Find where the given text appears and provide that cell's center as [X, Y] coordinate. 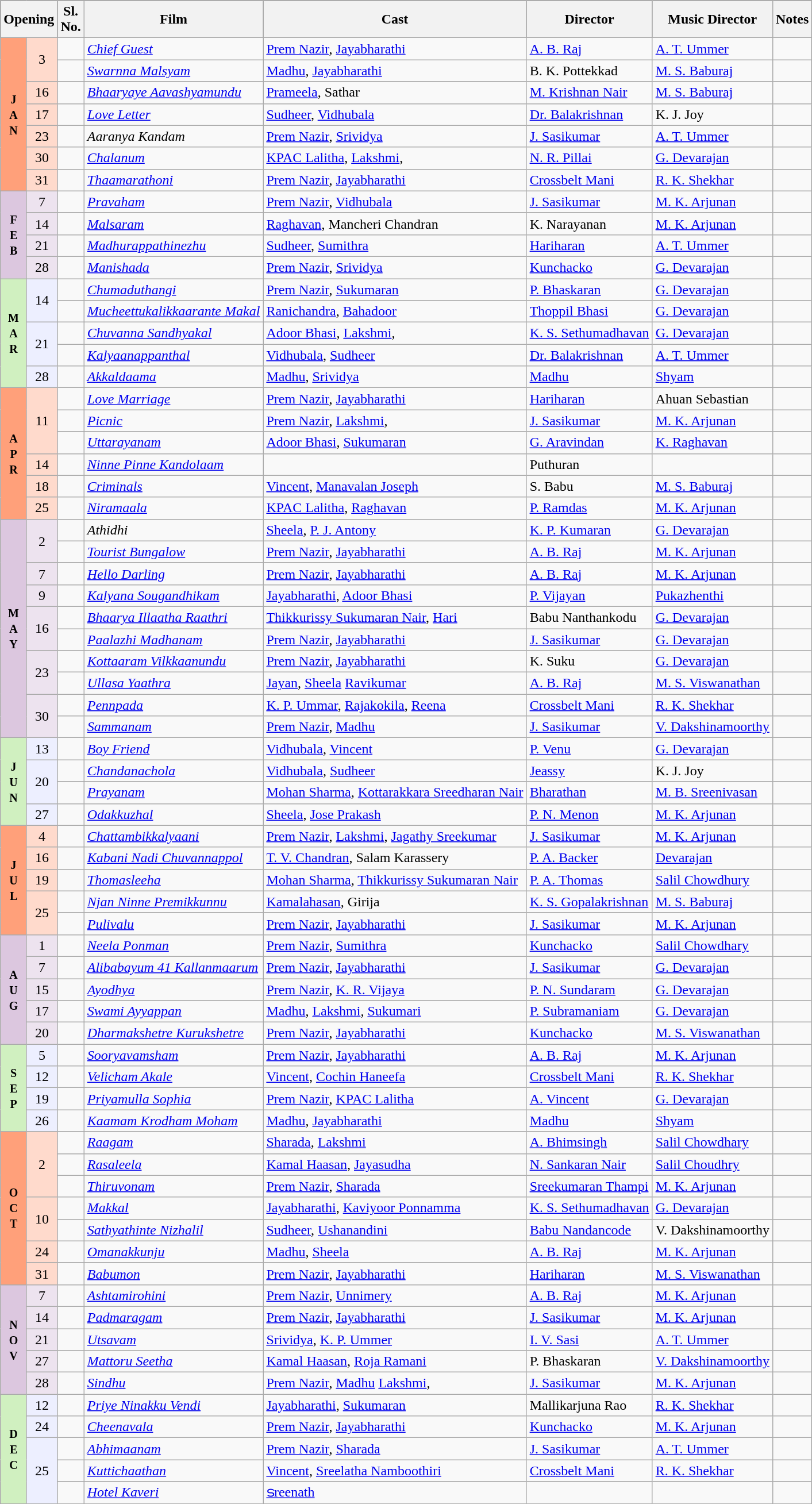
Mallikarjuna Rao [590, 1405]
P. N. Menon [590, 814]
P. Ramdas [590, 508]
Music Director [713, 20]
Tourist Bungalow [174, 552]
K. Raghavan [713, 443]
Swarnna Malsyam [174, 71]
Sudheer, Sumithra [395, 245]
Mattoru Seetha [174, 1361]
Pulivalu [174, 924]
Aaranya Kandam [174, 136]
Sheela, P. J. Antony [395, 530]
KPAC Lalitha, Raghavan [395, 508]
Prem Nazir, KPAC Lalitha [395, 1099]
Pennpada [174, 705]
Kamalahasan, Girija [395, 902]
Ashtamirohini [174, 1295]
Love Letter [174, 114]
Babumon [174, 1274]
Prem Nazir, K. R. Vijaya [395, 989]
Madhu, Srividya [395, 377]
Salil Choudhry [713, 1164]
Pukazhenthi [713, 595]
Paalazhi Madhanam [174, 640]
DEC [14, 1449]
Kottaaram Vilkkaanundu [174, 661]
Sammanam [174, 727]
Cast [395, 20]
Film [174, 20]
Priye Ninakku Vendi [174, 1405]
Sharada, Lakshmi [395, 1143]
Prameela, Sathar [395, 93]
Prem Nazir, Vidhubala [395, 202]
Devarajan [713, 858]
G. Aravindan [590, 443]
10 [41, 1219]
18 [41, 486]
Alibabayum 41 Kallanmaarum [174, 967]
5 [41, 1055]
Notes [792, 20]
Swami Ayyappan [174, 1011]
Njan Ninne Premikkunnu [174, 902]
Prem Nazir, Lakshmi, Jagathy Sreekumar [395, 836]
P. N. Sundaram [590, 989]
A. Bhimsingh [590, 1143]
Madhu, Sheela [395, 1252]
Thoppil Bhasi [590, 311]
Akkaldaama [174, 377]
Prem Nazir, Madhu Lakshmi, [395, 1383]
Sathyathinte Nizhalil [174, 1230]
Abhimaanam [174, 1449]
Srividya, K. P. Ummer [395, 1340]
Dharmakshetre Kurukshetre [174, 1033]
Mucheettukalikkaarante Makal [174, 311]
K. S. Gopalakrishnan [590, 902]
ടreenath [395, 1493]
KPAC Lalitha, Lakshmi, [395, 158]
Priyamulla Sophia [174, 1099]
Kalyaanappanthal [174, 355]
Athidhi [174, 530]
Hotel Kaveri [174, 1493]
JUL [14, 880]
Kabani Nadi Chuvannappol [174, 858]
Bhaarya Illaatha Raathri [174, 617]
Thiruvonam [174, 1186]
Thaamarathoni [174, 180]
Bhaaryaye Aavashyamundu [174, 93]
Chattambikkalyaani [174, 836]
Uttarayanam [174, 443]
Sheela, Jose Prakash [395, 814]
K. P. Kumaran [590, 530]
Ninne Pinne Kandolaam [174, 464]
NOV [14, 1339]
M. B. Sreenivasan [713, 793]
15 [41, 989]
Madhurappathinezhu [174, 245]
Love Marriage [174, 399]
Bharathan [590, 793]
Padmaragam [174, 1317]
Sreekumaran Thampi [590, 1186]
MAY [14, 629]
Chumaduthangi [174, 289]
Jeassy [590, 771]
Pravaham [174, 202]
Adoor Bhasi, Lakshmi, [395, 333]
Raagam [174, 1143]
Hello Darling [174, 574]
A. Vincent [590, 1099]
Sl.No. [71, 20]
11 [41, 421]
SEP [14, 1088]
Chief Guest [174, 49]
Jayabharathi, Sukumaran [395, 1405]
OCT [14, 1208]
P. Venu [590, 749]
Picnic [174, 421]
Vincent, Manavalan Joseph [395, 486]
Ayodhya [174, 989]
JUN [14, 782]
Chuvanna Sandhyakal [174, 333]
K. Suku [590, 661]
Kaamam Krodham Moham [174, 1121]
Makkal [174, 1208]
Manishada [174, 267]
Babu Nanthankodu [590, 617]
Jayabharathi, Adoor Bhasi [395, 595]
APR [14, 453]
13 [41, 749]
Thomasleeha [174, 880]
Ranichandra, Bahadoor [395, 311]
Neela Ponman [174, 945]
Criminals [174, 486]
N. Sankaran Nair [590, 1164]
FEB [14, 234]
Prem Nazir, Sukumaran [395, 289]
Utsavam [174, 1340]
Sooryavamsham [174, 1055]
Chandanachola [174, 771]
Ahuan Sebastian [713, 399]
9 [41, 595]
K. P. Ummar, Rajakokila, Reena [395, 705]
Babu Nandancode [590, 1230]
Chalanum [174, 158]
Cheenavala [174, 1427]
Sudheer, Vidhubala [395, 114]
Madhu, Lakshmi, Sukumari [395, 1011]
Jayan, Sheela Ravikumar [395, 683]
Prem Nazir, Madhu [395, 727]
Mohan Sharma, Kottarakkara Sreedharan Nair [395, 793]
Mohan Sharma, Thikkurissy Sukumaran Nair [395, 880]
Vidhubala, Vincent [395, 749]
P. Vijayan [590, 595]
Boy Friend [174, 749]
Kamal Haasan, Jayasudha [395, 1164]
Sindhu [174, 1383]
Omanakkunju [174, 1252]
I. V. Sasi [590, 1340]
Prayanam [174, 793]
Prem Nazir, Sumithra [395, 945]
3 [41, 60]
MAR [14, 333]
Vincent, Sreelatha Namboothiri [395, 1471]
K. Narayanan [590, 224]
P. A. Backer [590, 858]
Thikkurissy Sukumaran Nair, Hari [395, 617]
T. V. Chandran, Salam Karassery [395, 858]
S. Babu [590, 486]
Vincent, Cochin Haneefa [395, 1077]
Kuttichaathan [174, 1471]
Odakkuzhal [174, 814]
AUG [14, 989]
B. K. Pottekkad [590, 71]
Kalyana Sougandhikam [174, 595]
Puthuran [590, 464]
26 [41, 1121]
Sudheer, Ushanandini [395, 1230]
Prem Nazir, Lakshmi, [395, 421]
N. R. Pillai [590, 158]
JAN [14, 114]
1 [41, 945]
Opening [29, 20]
P. Subramaniam [590, 1011]
Raghavan, Mancheri Chandran [395, 224]
Rasaleela [174, 1164]
Salil Chowdhury [713, 880]
Prem Nazir, Unnimery [395, 1295]
M. Krishnan Nair [590, 93]
Director [590, 20]
P. A. Thomas [590, 880]
Adoor Bhasi, Sukumaran [395, 443]
Malsaram [174, 224]
Jayabharathi, Kaviyoor Ponnamma [395, 1208]
Niramaala [174, 508]
Ullasa Yaathra [174, 683]
Kamal Haasan, Roja Ramani [395, 1361]
4 [41, 836]
Velicham Akale [174, 1077]
